Detect which cell encompasses the target text, then output its [X, Y] center coordinate. 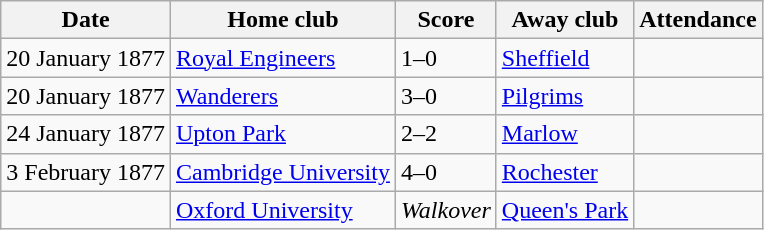
Cambridge University [282, 172]
Upton Park [282, 134]
Queen's Park [564, 210]
Royal Engineers [282, 58]
Oxford University [282, 210]
Rochester [564, 172]
24 January 1877 [86, 134]
Sheffield [564, 58]
3–0 [446, 96]
Home club [282, 20]
Marlow [564, 134]
Pilgrims [564, 96]
1–0 [446, 58]
Score [446, 20]
Walkover [446, 210]
2–2 [446, 134]
Attendance [698, 20]
3 February 1877 [86, 172]
Wanderers [282, 96]
Away club [564, 20]
Date [86, 20]
4–0 [446, 172]
